Capture the cell that displays the provided text and extract its (X, Y) central coordinate. 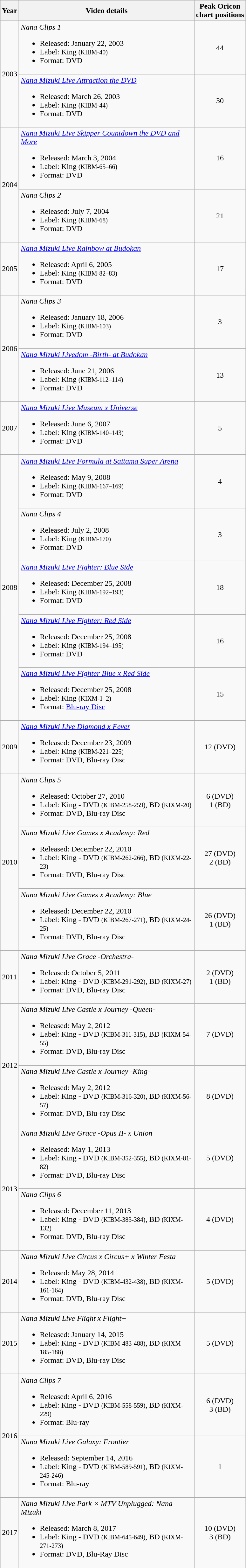
12 (DVD) (220, 747)
Nana Mizuki Live Park × MTV Unplugged: Nana MizukiReleased: March 8, 2017Label: King - DVD (KIBM-645-649), BD (KIXM-271-273)Format: DVD, Blu-Ray Disc (107, 1532)
26 (DVD)1 (BD) (220, 920)
2004 (10, 185)
15 (220, 694)
6 (DVD)3 (BD) (220, 1405)
2010 (10, 862)
2012 (10, 1065)
Nana Mizuki Live Skipper Countdown the DVD and MoreReleased: March 3, 2004Label: King (KIBM-65–66)Format: DVD (107, 158)
Nana Clips 7Released: April 6, 2016Label: King - DVD (KIBM-558-559), BD (KIXM-229)Format: Blu-ray (107, 1405)
Nana Mizuki Live Fighter Blue x Red SideReleased: December 25, 2008Label: King (KIXM-1–2)Format: Blu-ray Disc (107, 694)
4 (DVD) (220, 1220)
Nana Mizuki Live Attraction the DVDReleased: March 26, 2003Label: King (KIBM-44)Format: DVD (107, 101)
30 (220, 101)
2007 (10, 428)
Peak Oricon chart positions (220, 11)
Nana Clips 4Released: July 2, 2008Label: King (KIBM-170)Format: DVD (107, 535)
1 (220, 1466)
18 (220, 587)
2014 (10, 1281)
Nana Mizuki Live Fighter: Blue SideReleased: December 25, 2008Label: King (KIBM-192–193)Format: DVD (107, 587)
6 (DVD)1 (BD) (220, 801)
Nana Mizuki Live Games x Academy: RedReleased: December 22, 2010Label: King - DVD (KIBM-262-266), BD (KIXM-22-23)Format: DVD, Blu-ray Disc (107, 858)
Nana Mizuki Live Fighter: Red SideReleased: December 25, 2008Label: King (KIBM-194–195)Format: DVD (107, 641)
5 (220, 428)
Nana Mizuki Live Galaxy: FrontierReleased: September 14, 2016Label: King - DVD (KIBM-589-591), BD (KIXM-245-246)Format: Blu-ray (107, 1466)
8 (DVD) (220, 1096)
Nana Mizuki Live Castle x Journey -King-Released: May 2, 2012Label: King - DVD (KIBM-316-320), BD (KIXM-56-57)Format: DVD, Blu-ray Disc (107, 1096)
10 (DVD)3 (BD) (220, 1532)
27 (DVD)2 (BD) (220, 858)
Nana Clips 5Released: October 27, 2010Label: King - DVD (KIBM-258-259), BD (KIXM-20)Format: DVD, Blu-ray Disc (107, 801)
Nana Mizuki Live Formula at Saitama Super ArenaReleased: May 9, 2008Label: King (KIBM-167–169)Format: DVD (107, 481)
2013 (10, 1189)
Nana Mizuki Live Grace -Orchestra-Released: October 5, 2011Label: King - DVD (KIBM-291-292), BD (KIXM-27)Format: DVD, Blu-ray Disc (107, 977)
2 (DVD)1 (BD) (220, 977)
Nana Mizuki Live Flight x Flight+Released: January 14, 2015Label: King - DVD (KIBM-483-488), BD (KIXM-185-188)Format: DVD, Blu-ray Disc (107, 1343)
2003 (10, 74)
Nana Clips 2Released: July 7, 2004Label: King (KIBM-68)Format: DVD (107, 216)
Nana Mizuki Live Diamond x FeverReleased: December 23, 2009Label: King (KIBM-221–225)Format: DVD, Blu-ray Disc (107, 747)
Nana Mizuki Live Museum x UniverseReleased: June 6, 2007Label: King (KIBM-140–143)Format: DVD (107, 428)
44 (220, 48)
2006 (10, 348)
2015 (10, 1343)
2017 (10, 1532)
2005 (10, 269)
17 (220, 269)
Nana Clips 1Released: January 22, 2003Label: King (KIBM-40)Format: DVD (107, 48)
Year (10, 11)
Nana Clips 3Released: January 18, 2006Label: King (KIBM-103)Format: DVD (107, 322)
Nana Mizuki Live Games x Academy: BlueReleased: December 22, 2010Label: King - DVD (KIBM-267-271), BD (KIXM-24-25)Format: DVD, Blu-ray Disc (107, 920)
Video details (107, 11)
7 (DVD) (220, 1034)
2009 (10, 747)
Nana Mizuki Live Circus x Circus+ x Winter FestaReleased: May 28, 2014Label: King - DVD (KIBM-432-438), BD (KIXM-161-164)Format: DVD, Blu-ray Disc (107, 1281)
2016 (10, 1436)
2011 (10, 977)
Nana Mizuki Live Castle x Journey -Queen-Released: May 2, 2012Label: King - DVD (KIBM-311-315), BD (KIXM-54-55)Format: DVD, Blu-ray Disc (107, 1034)
Nana Mizuki Livedom -Birth- at BudokanReleased: June 21, 2006Label: King (KIBM-112–114)Format: DVD (107, 375)
Nana Clips 6Released: December 11, 2013Label: King - DVD (KIBM-383-384), BD (KIXM-132)Format: DVD, Blu-ray Disc (107, 1220)
Nana Mizuki Live Grace -Opus II- x UnionReleased: May 1, 2013Label: King - DVD (KIBM-352-355), BD (KIXM-81-82)Format: DVD, Blu-ray Disc (107, 1158)
2008 (10, 587)
21 (220, 216)
4 (220, 481)
Nana Mizuki Live Rainbow at BudokanReleased: April 6, 2005Label: King (KIBM-82–83)Format: DVD (107, 269)
13 (220, 375)
